Find where the given text appears and provide that cell's center as (X, Y) coordinate. 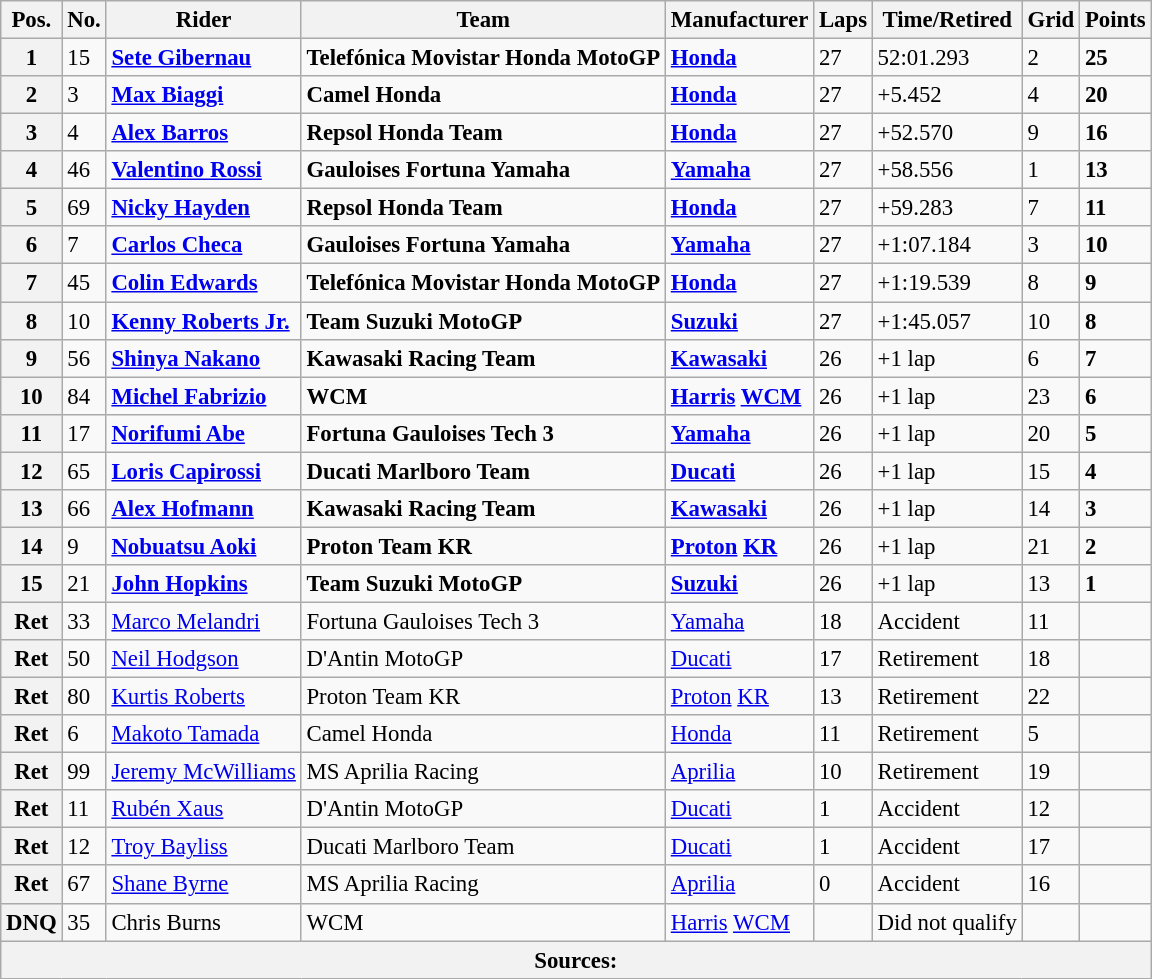
66 (84, 509)
Sources: (576, 960)
+52.570 (947, 133)
+5.452 (947, 95)
Rubén Xaus (204, 809)
99 (84, 772)
Makoto Tamada (204, 734)
Rider (204, 20)
Marco Melandri (204, 621)
John Hopkins (204, 584)
Grid (1050, 20)
Carlos Checa (204, 245)
No. (84, 20)
Norifumi Abe (204, 433)
Sete Gibernau (204, 58)
25 (1116, 58)
84 (84, 396)
Loris Capirossi (204, 471)
Max Biaggi (204, 95)
Kurtis Roberts (204, 697)
65 (84, 471)
50 (84, 659)
Colin Edwards (204, 283)
+1:07.184 (947, 245)
Pos. (32, 20)
Shane Byrne (204, 885)
Manufacturer (739, 20)
22 (1050, 697)
80 (84, 697)
Shinya Nakano (204, 358)
23 (1050, 396)
33 (84, 621)
Laps (844, 20)
Team (483, 20)
+1:45.057 (947, 321)
69 (84, 208)
35 (84, 922)
Neil Hodgson (204, 659)
Nicky Hayden (204, 208)
Did not qualify (947, 922)
56 (84, 358)
0 (844, 885)
Chris Burns (204, 922)
45 (84, 283)
Points (1116, 20)
+59.283 (947, 208)
Alex Barros (204, 133)
Michel Fabrizio (204, 396)
+58.556 (947, 170)
46 (84, 170)
DNQ (32, 922)
Jeremy McWilliams (204, 772)
Alex Hofmann (204, 509)
Nobuatsu Aoki (204, 546)
Valentino Rossi (204, 170)
19 (1050, 772)
Kenny Roberts Jr. (204, 321)
67 (84, 885)
Troy Bayliss (204, 847)
52:01.293 (947, 58)
+1:19.539 (947, 283)
Time/Retired (947, 20)
